Extract the (x, y) coordinate from the center of the cell holding the provided text.  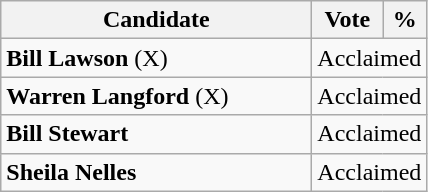
Vote (348, 20)
% (405, 20)
Bill Lawson (X) (156, 58)
Sheila Nelles (156, 172)
Bill Stewart (156, 134)
Warren Langford (X) (156, 96)
Candidate (156, 20)
